Capture the cell that displays the provided text and extract its (X, Y) central coordinate. 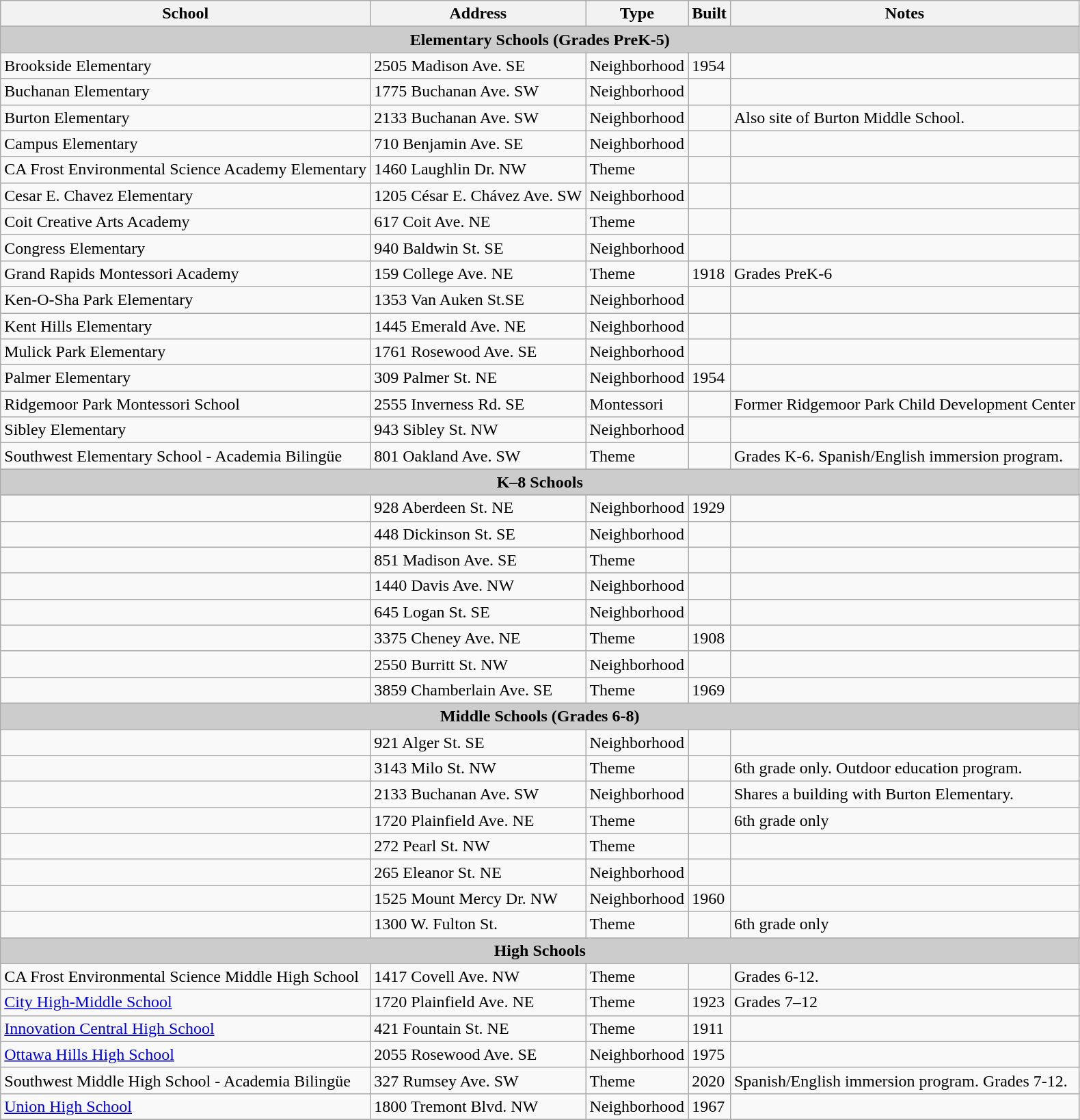
1761 Rosewood Ave. SE (478, 352)
School (186, 14)
Ottawa Hills High School (186, 1054)
Union High School (186, 1106)
Montessori (637, 404)
Mulick Park Elementary (186, 352)
940 Baldwin St. SE (478, 248)
421 Fountain St. NE (478, 1028)
2020 (710, 1080)
Built (710, 14)
2555 Inverness Rd. SE (478, 404)
1918 (710, 274)
Also site of Burton Middle School. (904, 118)
Grades PreK-6 (904, 274)
Palmer Elementary (186, 378)
1445 Emerald Ave. NE (478, 326)
Campus Elementary (186, 144)
Grades 7–12 (904, 1002)
1967 (710, 1106)
Sibley Elementary (186, 430)
1300 W. Fulton St. (478, 924)
Grades 6-12. (904, 976)
K–8 Schools (540, 482)
2055 Rosewood Ave. SE (478, 1054)
Innovation Central High School (186, 1028)
1960 (710, 898)
272 Pearl St. NW (478, 846)
1775 Buchanan Ave. SW (478, 92)
Southwest Middle High School - Academia Bilingüe (186, 1080)
1440 Davis Ave. NW (478, 586)
1923 (710, 1002)
Burton Elementary (186, 118)
Brookside Elementary (186, 66)
Elementary Schools (Grades PreK-5) (540, 40)
159 College Ave. NE (478, 274)
1908 (710, 638)
Spanish/English immersion program. Grades 7-12. (904, 1080)
Ridgemoor Park Montessori School (186, 404)
921 Alger St. SE (478, 742)
327 Rumsey Ave. SW (478, 1080)
Cesar E. Chavez Elementary (186, 196)
1969 (710, 690)
Address (478, 14)
CA Frost Environmental Science Academy Elementary (186, 170)
High Schools (540, 950)
1353 Van Auken St.SE (478, 299)
943 Sibley St. NW (478, 430)
801 Oakland Ave. SW (478, 456)
617 Coit Ave. NE (478, 222)
1417 Covell Ave. NW (478, 976)
Congress Elementary (186, 248)
CA Frost Environmental Science Middle High School (186, 976)
1911 (710, 1028)
851 Madison Ave. SE (478, 560)
Kent Hills Elementary (186, 326)
1460 Laughlin Dr. NW (478, 170)
1525 Mount Mercy Dr. NW (478, 898)
2550 Burritt St. NW (478, 664)
1975 (710, 1054)
3375 Cheney Ave. NE (478, 638)
Grand Rapids Montessori Academy (186, 274)
Ken-O-Sha Park Elementary (186, 299)
265 Eleanor St. NE (478, 872)
Coit Creative Arts Academy (186, 222)
Shares a building with Burton Elementary. (904, 795)
645 Logan St. SE (478, 612)
1929 (710, 508)
Middle Schools (Grades 6-8) (540, 716)
Grades K-6. Spanish/English immersion program. (904, 456)
Buchanan Elementary (186, 92)
2505 Madison Ave. SE (478, 66)
1205 César E. Chávez Ave. SW (478, 196)
3859 Chamberlain Ave. SE (478, 690)
710 Benjamin Ave. SE (478, 144)
309 Palmer St. NE (478, 378)
448 Dickinson St. SE (478, 534)
Notes (904, 14)
Type (637, 14)
6th grade only. Outdoor education program. (904, 769)
City High-Middle School (186, 1002)
Former Ridgemoor Park Child Development Center (904, 404)
3143 Milo St. NW (478, 769)
1800 Tremont Blvd. NW (478, 1106)
928 Aberdeen St. NE (478, 508)
Southwest Elementary School - Academia Bilingüe (186, 456)
